Output the [X, Y] coordinate of the center of the cell containing the given text.  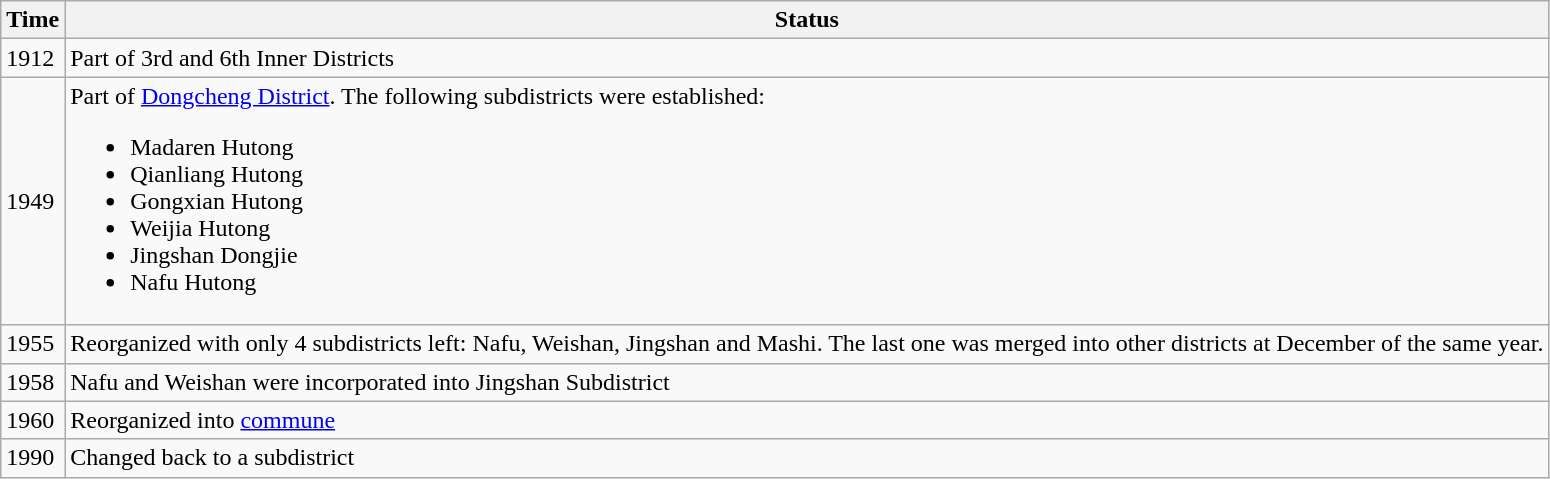
Time [33, 20]
Changed back to a subdistrict [807, 458]
1949 [33, 201]
Nafu and Weishan were incorporated into Jingshan Subdistrict [807, 382]
1955 [33, 344]
1960 [33, 420]
Reorganized into commune [807, 420]
1912 [33, 58]
1958 [33, 382]
Part of 3rd and 6th Inner Districts [807, 58]
Status [807, 20]
1990 [33, 458]
